Return the [x, y] coordinate for the center point of the cell that contains the specified text.  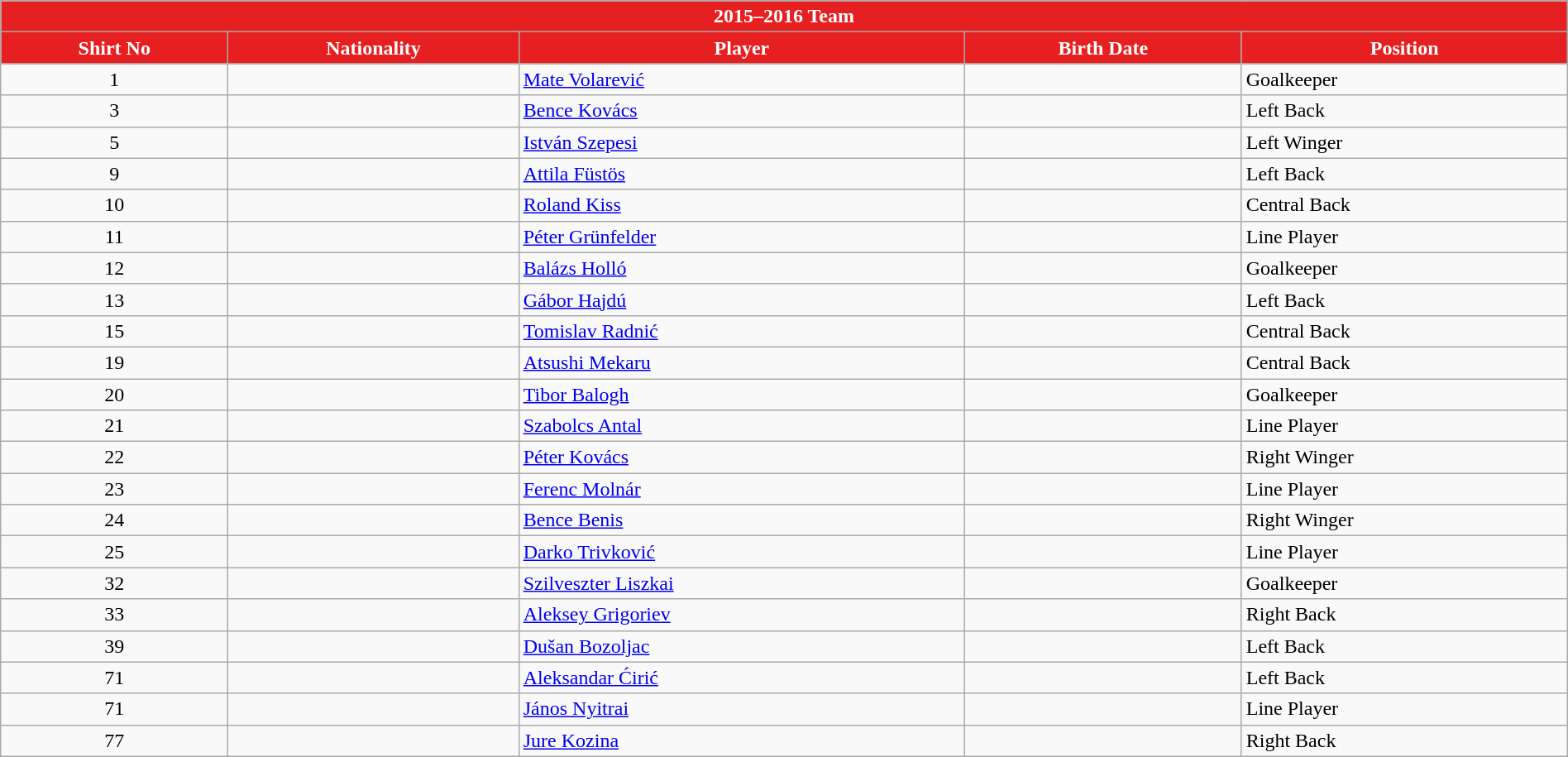
Gábor Hajdú [741, 299]
Roland Kiss [741, 205]
13 [114, 299]
22 [114, 458]
Darko Trivković [741, 552]
Atsushi Mekaru [741, 362]
Tomislav Radnić [741, 331]
Attila Füstös [741, 174]
9 [114, 174]
Balázs Holló [741, 268]
21 [114, 426]
33 [114, 615]
Mate Volarević [741, 79]
Position [1404, 48]
77 [114, 740]
Bence Kovács [741, 111]
Aleksandar Ćirić [741, 678]
Tibor Balogh [741, 395]
11 [114, 237]
Péter Grünfelder [741, 237]
32 [114, 583]
Ferenc Molnár [741, 489]
Bence Benis [741, 520]
1 [114, 79]
25 [114, 552]
20 [114, 395]
Szilveszter Liszkai [741, 583]
10 [114, 205]
24 [114, 520]
Nationality [374, 48]
Aleksey Grigoriev [741, 615]
Szabolcs Antal [741, 426]
5 [114, 142]
12 [114, 268]
Jure Kozina [741, 740]
15 [114, 331]
3 [114, 111]
Player [741, 48]
23 [114, 489]
Left Winger [1404, 142]
János Nyitrai [741, 709]
István Szepesi [741, 142]
Péter Kovács [741, 458]
Birth Date [1103, 48]
Shirt No [114, 48]
39 [114, 646]
2015–2016 Team [784, 17]
19 [114, 362]
Dušan Bozoljac [741, 646]
